Return the (X, Y) coordinate for the center point of the cell that contains the specified text.  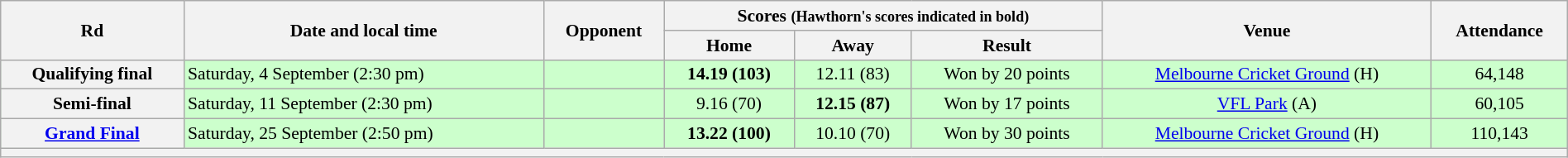
Scores (Hawthorn's scores indicated in bold) (883, 16)
12.15 (87) (853, 104)
Result (1007, 45)
Grand Final (93, 134)
Opponent (604, 30)
60,105 (1499, 104)
110,143 (1499, 134)
Attendance (1499, 30)
Won by 30 points (1007, 134)
14.19 (103) (729, 74)
Rd (93, 30)
Date and local time (364, 30)
Saturday, 25 September (2:50 pm) (364, 134)
Saturday, 4 September (2:30 pm) (364, 74)
10.10 (70) (853, 134)
Venue (1267, 30)
Won by 20 points (1007, 74)
VFL Park (A) (1267, 104)
Saturday, 11 September (2:30 pm) (364, 104)
13.22 (100) (729, 134)
Semi-final (93, 104)
Away (853, 45)
Home (729, 45)
9.16 (70) (729, 104)
Qualifying final (93, 74)
12.11 (83) (853, 74)
Won by 17 points (1007, 104)
64,148 (1499, 74)
